Find where the given text appears and provide that cell's center as [X, Y] coordinate. 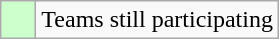
Teams still participating [158, 20]
